Provide the [x, y] coordinate of the cell's center where the given text is located.  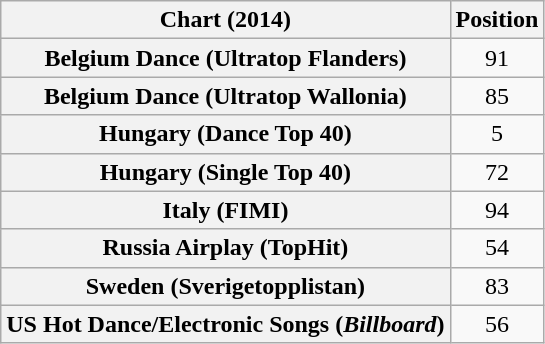
Hungary (Dance Top 40) [226, 134]
Belgium Dance (Ultratop Wallonia) [226, 96]
94 [497, 210]
Italy (FIMI) [226, 210]
56 [497, 324]
72 [497, 172]
54 [497, 248]
91 [497, 58]
Hungary (Single Top 40) [226, 172]
85 [497, 96]
Sweden (Sverigetopplistan) [226, 286]
Russia Airplay (TopHit) [226, 248]
Belgium Dance (Ultratop Flanders) [226, 58]
US Hot Dance/Electronic Songs (Billboard) [226, 324]
83 [497, 286]
5 [497, 134]
Position [497, 20]
Chart (2014) [226, 20]
